Capture the cell that displays the provided text and extract its (x, y) central coordinate. 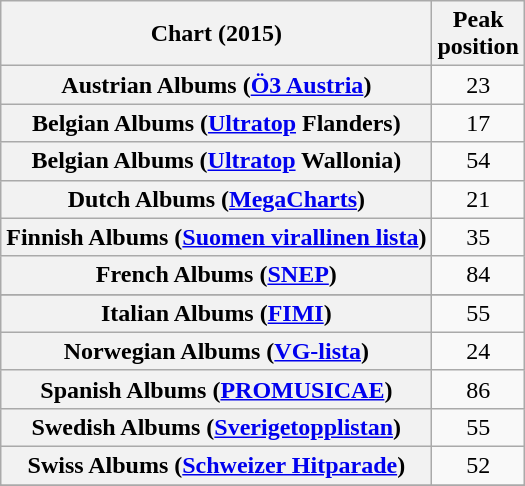
24 (478, 351)
Spanish Albums (PROMUSICAE) (216, 389)
Belgian Albums (Ultratop Wallonia) (216, 161)
Peak position (478, 34)
35 (478, 237)
23 (478, 85)
Swiss Albums (Schweizer Hitparade) (216, 465)
French Albums (SNEP) (216, 275)
86 (478, 389)
Austrian Albums (Ö3 Austria) (216, 85)
52 (478, 465)
Belgian Albums (Ultratop Flanders) (216, 123)
Finnish Albums (Suomen virallinen lista) (216, 237)
Norwegian Albums (VG-lista) (216, 351)
Swedish Albums (Sverigetopplistan) (216, 427)
Italian Albums (FIMI) (216, 313)
84 (478, 275)
Dutch Albums (MegaCharts) (216, 199)
17 (478, 123)
21 (478, 199)
Chart (2015) (216, 34)
54 (478, 161)
